From the cell containing the given text, extract its center point as [X, Y] coordinate. 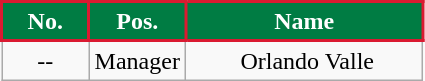
Orlando Valle [304, 60]
No. [46, 22]
Pos. [137, 22]
-- [46, 60]
Manager [137, 60]
Name [304, 22]
